Capture the cell that displays the provided text and extract its [x, y] central coordinate. 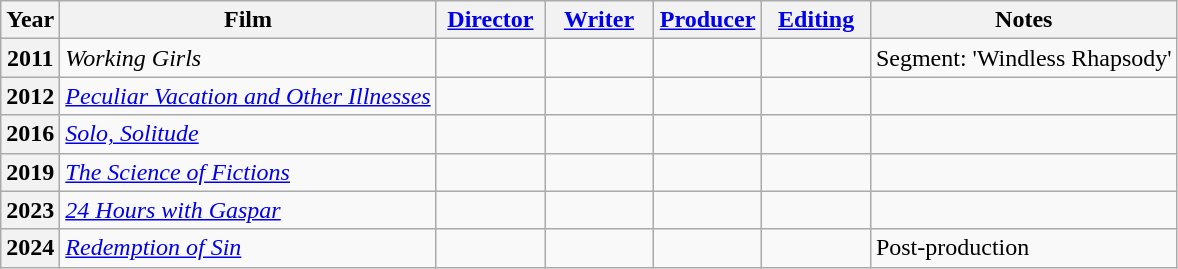
Solo, Solitude [248, 134]
2019 [30, 172]
2011 [30, 58]
Working Girls [248, 58]
Notes [1024, 20]
Year [30, 20]
Producer [708, 20]
Segment: 'Windless Rhapsody' [1024, 58]
The Science of Fictions [248, 172]
Film [248, 20]
Post-production [1024, 248]
24 Hours with Gaspar [248, 210]
2023 [30, 210]
Writer [600, 20]
Director [490, 20]
2024 [30, 248]
2012 [30, 96]
Redemption of Sin [248, 248]
Peculiar Vacation and Other Illnesses [248, 96]
Editing [816, 20]
2016 [30, 134]
